Provide the [X, Y] coordinate of the cell's center where the given text is located.  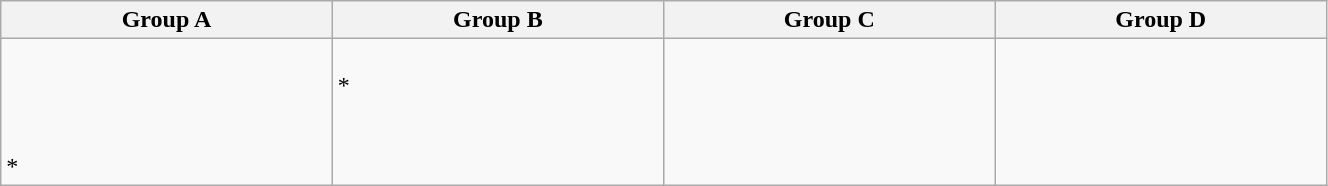
Group C [830, 20]
Group A [166, 20]
Group B [498, 20]
Group D [1160, 20]
